Pinpoint the cell where the given text exists, returning its (X, Y) midpoint coordinate. 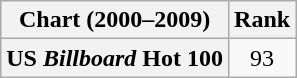
Chart (2000–2009) (115, 20)
93 (262, 58)
US Billboard Hot 100 (115, 58)
Rank (262, 20)
